For the text-containing cell, return its midpoint in (x, y) coordinate format. 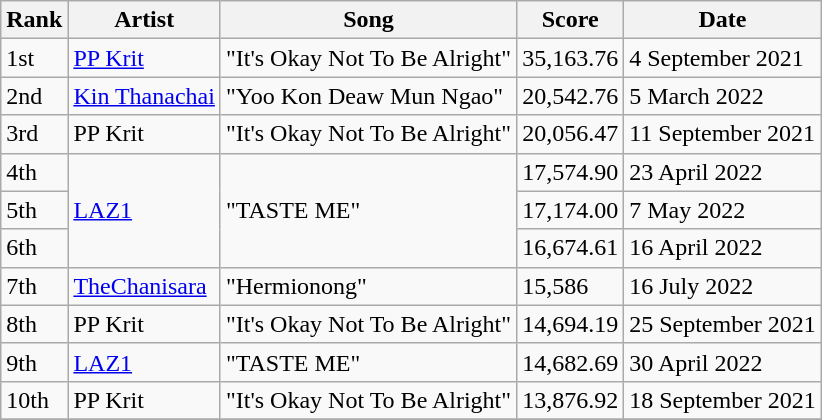
20,056.47 (570, 134)
TheChanisara (144, 286)
16 April 2022 (723, 248)
"Hermionong" (368, 286)
"Yoo Kon Deaw Mun Ngao" (368, 96)
2nd (34, 96)
10th (34, 400)
Score (570, 20)
30 April 2022 (723, 362)
7th (34, 286)
8th (34, 324)
25 September 2021 (723, 324)
5 March 2022 (723, 96)
16 July 2022 (723, 286)
9th (34, 362)
Rank (34, 20)
4th (34, 172)
14,682.69 (570, 362)
16,674.61 (570, 248)
1st (34, 58)
13,876.92 (570, 400)
Kin Thanachai (144, 96)
Artist (144, 20)
5th (34, 210)
18 September 2021 (723, 400)
14,694.19 (570, 324)
15,586 (570, 286)
7 May 2022 (723, 210)
Song (368, 20)
4 September 2021 (723, 58)
3rd (34, 134)
17,574.90 (570, 172)
20,542.76 (570, 96)
11 September 2021 (723, 134)
23 April 2022 (723, 172)
6th (34, 248)
17,174.00 (570, 210)
35,163.76 (570, 58)
Date (723, 20)
